Detect which cell encompasses the target text, then output its [x, y] center coordinate. 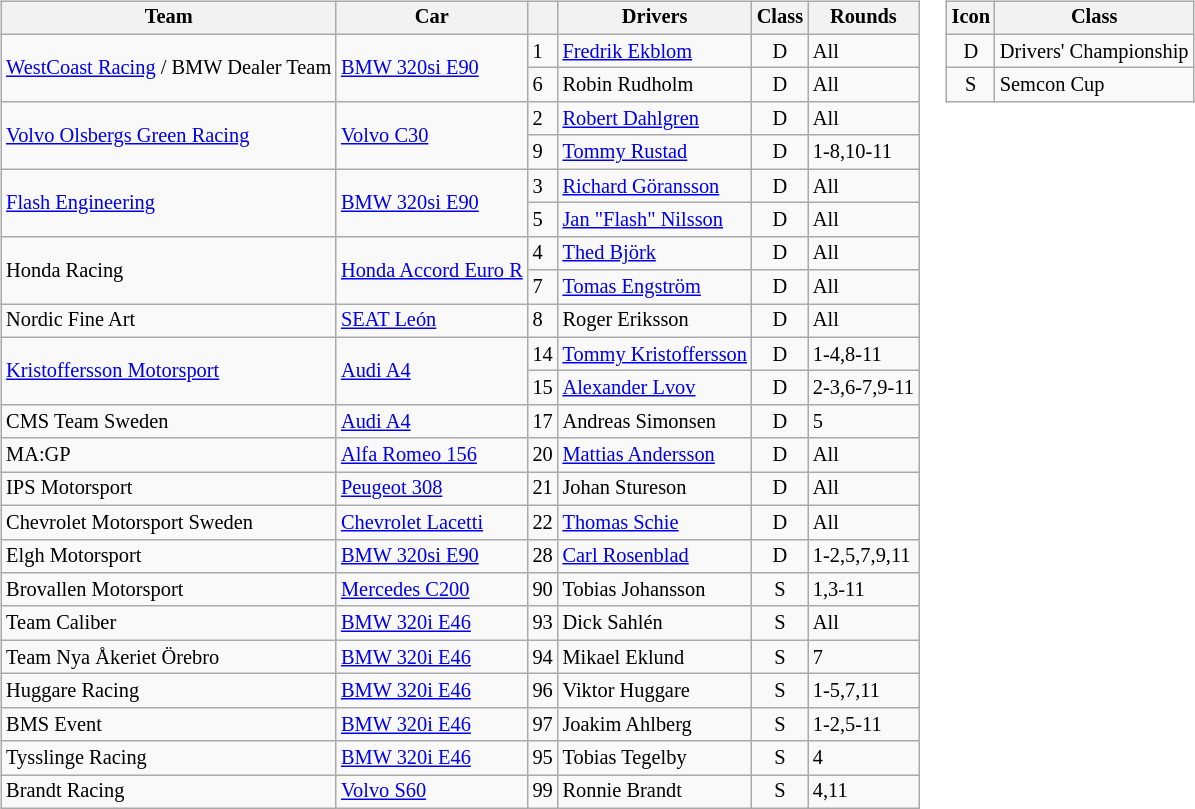
99 [543, 792]
Alfa Romeo 156 [432, 455]
17 [543, 422]
1-4,8-11 [864, 354]
Nordic Fine Art [168, 321]
22 [543, 522]
96 [543, 691]
Volvo Olsbergs Green Racing [168, 136]
Robin Rudholm [655, 85]
SEAT León [432, 321]
Thed Björk [655, 253]
Tobias Tegelby [655, 758]
Team Nya Åkeriet Örebro [168, 657]
1-2,5-11 [864, 724]
Thomas Schie [655, 522]
Team Caliber [168, 623]
1,3-11 [864, 590]
Brovallen Motorsport [168, 590]
Brandt Racing [168, 792]
Rounds [864, 18]
Team [168, 18]
Icon [971, 18]
Dick Sahlén [655, 623]
4,11 [864, 792]
MA:GP [168, 455]
15 [543, 388]
8 [543, 321]
28 [543, 556]
Mattias Andersson [655, 455]
Volvo S60 [432, 792]
Chevrolet Motorsport Sweden [168, 522]
Roger Eriksson [655, 321]
Ronnie Brandt [655, 792]
Richard Göransson [655, 186]
3 [543, 186]
Volvo C30 [432, 136]
Tysslinge Racing [168, 758]
Honda Racing [168, 270]
WestCoast Racing / BMW Dealer Team [168, 68]
2-3,6-7,9-11 [864, 388]
Andreas Simonsen [655, 422]
IPS Motorsport [168, 489]
Drivers' Championship [1094, 51]
20 [543, 455]
Carl Rosenblad [655, 556]
97 [543, 724]
Johan Stureson [655, 489]
Peugeot 308 [432, 489]
Honda Accord Euro R [432, 270]
6 [543, 85]
BMS Event [168, 724]
CMS Team Sweden [168, 422]
Tommy Kristoffersson [655, 354]
Jan "Flash" Nilsson [655, 220]
94 [543, 657]
1-2,5,7,9,11 [864, 556]
Mikael Eklund [655, 657]
Mercedes C200 [432, 590]
Tommy Rustad [655, 152]
Drivers [655, 18]
14 [543, 354]
Alexander Lvov [655, 388]
Chevrolet Lacetti [432, 522]
Tomas Engström [655, 287]
9 [543, 152]
Robert Dahlgren [655, 119]
Kristoffersson Motorsport [168, 370]
Flash Engineering [168, 202]
Viktor Huggare [655, 691]
1-8,10-11 [864, 152]
21 [543, 489]
95 [543, 758]
Semcon Cup [1094, 85]
1 [543, 51]
Joakim Ahlberg [655, 724]
Car [432, 18]
Fredrik Ekblom [655, 51]
2 [543, 119]
93 [543, 623]
Huggare Racing [168, 691]
Tobias Johansson [655, 590]
1-5,7,11 [864, 691]
90 [543, 590]
Elgh Motorsport [168, 556]
